Output the (X, Y) coordinate of the center of the cell containing the given text.  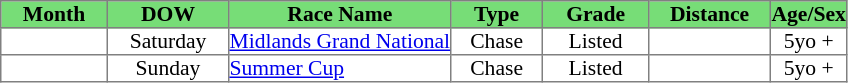
Type (497, 14)
Grade (595, 14)
Summer Cup (340, 68)
DOW (168, 14)
Sunday (168, 68)
Race Name (340, 14)
Midlands Grand National (340, 42)
Saturday (168, 42)
Month (54, 14)
Distance (710, 14)
Age/Sex (808, 14)
